From the cell containing the given text, extract its center point as [x, y] coordinate. 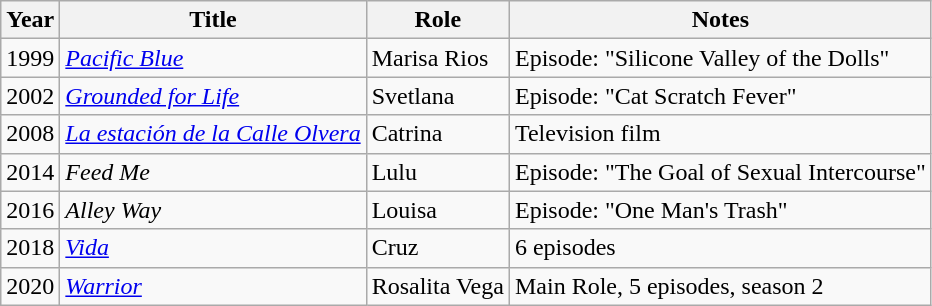
Svetlana [438, 96]
Rosalita Vega [438, 286]
Marisa Rios [438, 58]
Lulu [438, 172]
Grounded for Life [213, 96]
Cruz [438, 248]
2018 [30, 248]
Catrina [438, 134]
Episode: "Cat Scratch Fever" [720, 96]
Pacific Blue [213, 58]
Vida [213, 248]
Feed Me [213, 172]
Television film [720, 134]
Main Role, 5 episodes, season 2 [720, 286]
Role [438, 20]
1999 [30, 58]
La estación de la Calle Olvera [213, 134]
Alley Way [213, 210]
2008 [30, 134]
2002 [30, 96]
Episode: "One Man's Trash" [720, 210]
6 episodes [720, 248]
Louisa [438, 210]
Title [213, 20]
Episode: "The Goal of Sexual Intercourse" [720, 172]
Notes [720, 20]
Warrior [213, 286]
2016 [30, 210]
Episode: "Silicone Valley of the Dolls" [720, 58]
Year [30, 20]
2014 [30, 172]
2020 [30, 286]
